Locate the cell with the specified text and output its [X, Y] center coordinate. 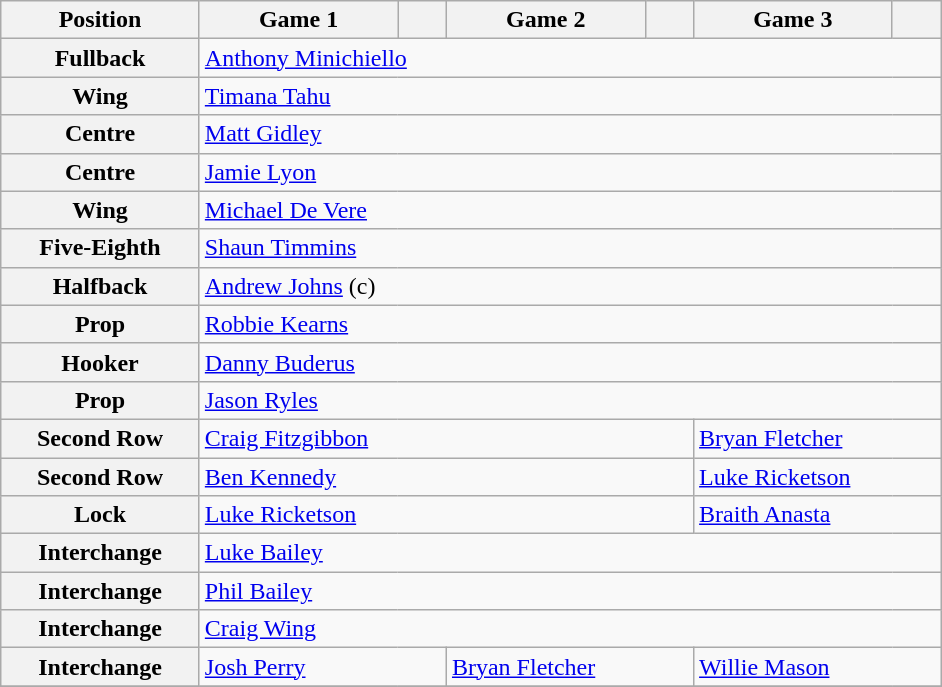
Jamie Lyon [570, 172]
Game 1 [298, 20]
Andrew Johns (c) [570, 286]
Game 2 [546, 20]
Hooker [100, 362]
Ben Kennedy [446, 477]
Willie Mason [818, 667]
Matt Gidley [570, 134]
Craig Fitzgibbon [446, 438]
Position [100, 20]
Phil Bailey [570, 591]
Luke Bailey [570, 553]
Timana Tahu [570, 96]
Robbie Kearns [570, 324]
Michael De Vere [570, 210]
Game 3 [794, 20]
Braith Anasta [818, 515]
Craig Wing [570, 629]
Shaun Timmins [570, 248]
Lock [100, 515]
Anthony Minichiello [570, 58]
Josh Perry [322, 667]
Danny Buderus [570, 362]
Halfback [100, 286]
Fullback [100, 58]
Five-Eighth [100, 248]
Jason Ryles [570, 400]
